Provide the (X, Y) coordinate of the cell's center where the given text is located.  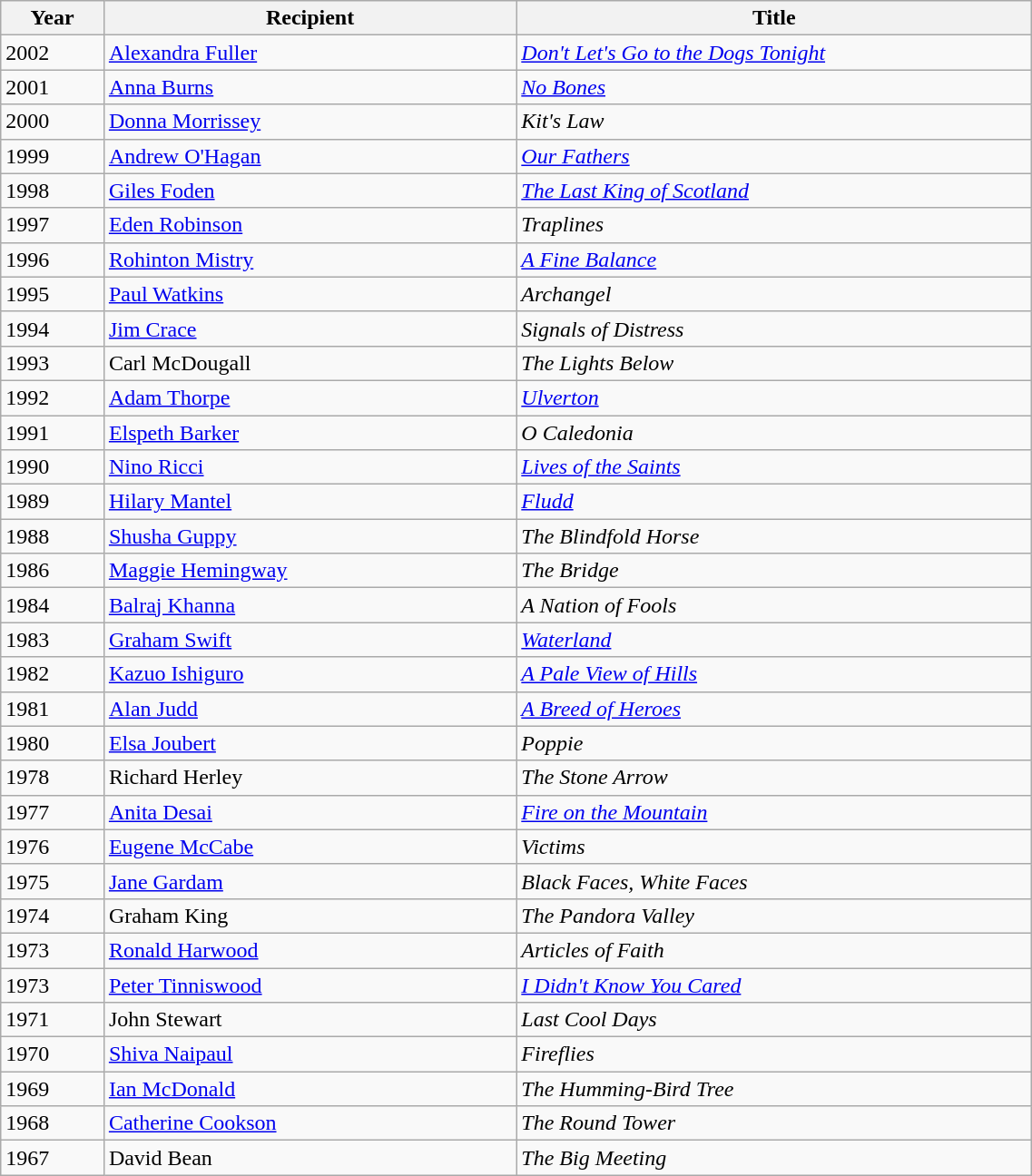
Hilary Mantel (310, 502)
Alan Judd (310, 709)
A Fine Balance (774, 260)
Maggie Hemingway (310, 571)
1996 (53, 260)
Graham King (310, 916)
1992 (53, 397)
Last Cool Days (774, 1020)
Jim Crace (310, 328)
The Stone Arrow (774, 778)
Alexandra Fuller (310, 53)
1969 (53, 1089)
Our Fathers (774, 156)
1988 (53, 536)
1982 (53, 674)
1993 (53, 363)
Traplines (774, 225)
John Stewart (310, 1020)
Elspeth Barker (310, 433)
1974 (53, 916)
1995 (53, 294)
I Didn't Know You Cared (774, 985)
1997 (53, 225)
Waterland (774, 640)
Poppie (774, 743)
Recipient (310, 18)
Kazuo Ishiguro (310, 674)
The Bridge (774, 571)
2002 (53, 53)
1967 (53, 1158)
1976 (53, 847)
The Lights Below (774, 363)
Title (774, 18)
Signals of Distress (774, 328)
1984 (53, 605)
1986 (53, 571)
1975 (53, 881)
1990 (53, 467)
Lives of the Saints (774, 467)
Carl McDougall (310, 363)
David Bean (310, 1158)
No Bones (774, 87)
Fludd (774, 502)
Peter Tinniswood (310, 985)
Richard Herley (310, 778)
1968 (53, 1123)
1983 (53, 640)
1989 (53, 502)
1977 (53, 812)
Black Faces, White Faces (774, 881)
Andrew O'Hagan (310, 156)
Shiva Naipaul (310, 1054)
Elsa Joubert (310, 743)
The Big Meeting (774, 1158)
Eden Robinson (310, 225)
A Nation of Fools (774, 605)
The Blindfold Horse (774, 536)
Victims (774, 847)
The Round Tower (774, 1123)
Shusha Guppy (310, 536)
Donna Morrissey (310, 122)
Paul Watkins (310, 294)
Kit's Law (774, 122)
2000 (53, 122)
Giles Foden (310, 191)
Adam Thorpe (310, 397)
Don't Let's Go to the Dogs Tonight (774, 53)
1991 (53, 433)
1980 (53, 743)
The Pandora Valley (774, 916)
Fireflies (774, 1054)
Nino Ricci (310, 467)
A Breed of Heroes (774, 709)
Year (53, 18)
1994 (53, 328)
Graham Swift (310, 640)
2001 (53, 87)
Jane Gardam (310, 881)
O Caledonia (774, 433)
1970 (53, 1054)
Anna Burns (310, 87)
Ulverton (774, 397)
The Last King of Scotland (774, 191)
1999 (53, 156)
Catherine Cookson (310, 1123)
1978 (53, 778)
Articles of Faith (774, 950)
1971 (53, 1020)
The Humming-Bird Tree (774, 1089)
Rohinton Mistry (310, 260)
Balraj Khanna (310, 605)
A Pale View of Hills (774, 674)
Ian McDonald (310, 1089)
1981 (53, 709)
Anita Desai (310, 812)
1998 (53, 191)
Eugene McCabe (310, 847)
Ronald Harwood (310, 950)
Archangel (774, 294)
Fire on the Mountain (774, 812)
